Identify which cell holds the provided text, then report its (x, y) central coordinate. 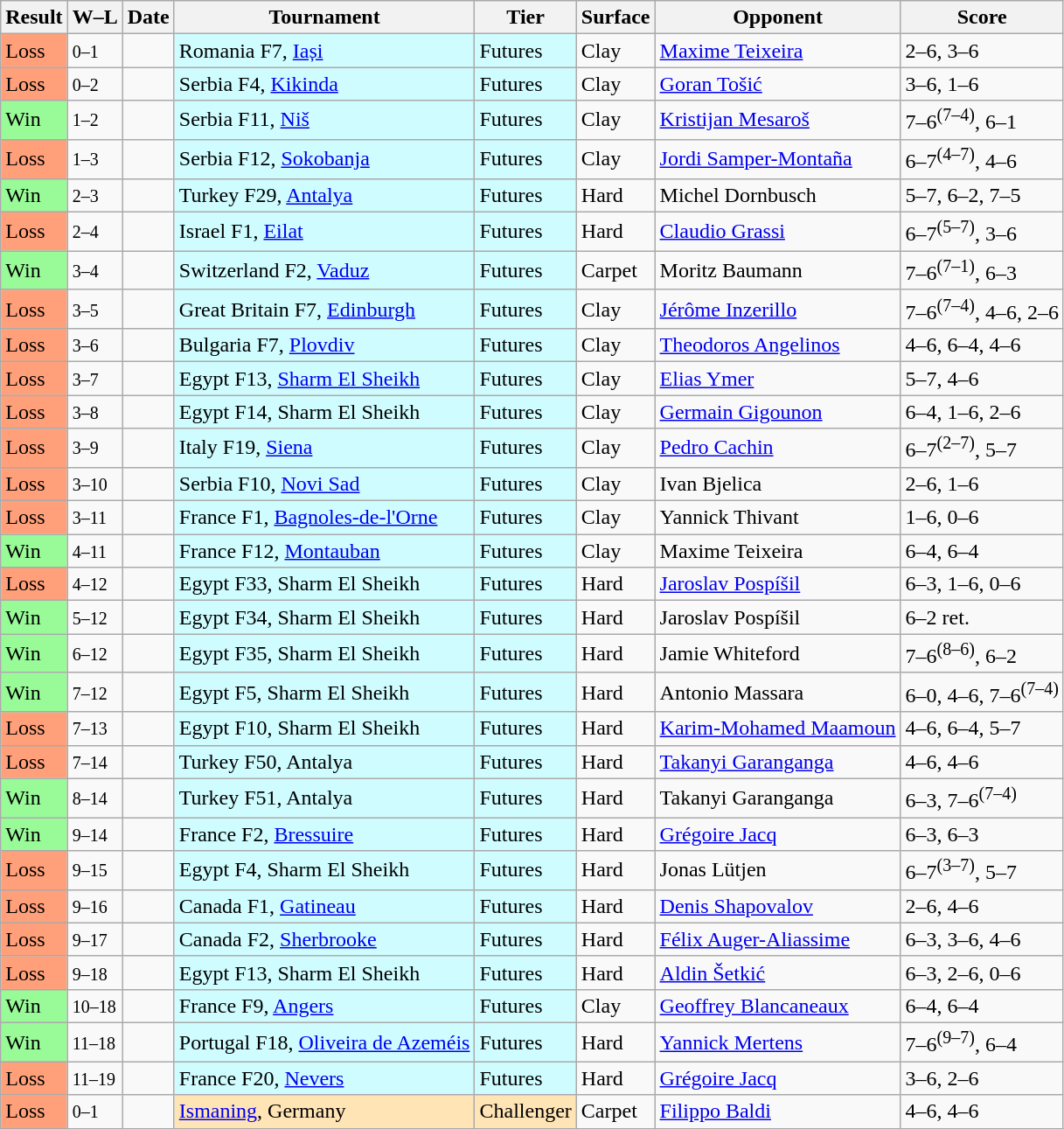
Score (982, 17)
Bulgaria F7, Plovdiv (324, 345)
Egypt F10, Sharm El Sheikh (324, 728)
Surface (615, 17)
0–2 (94, 84)
Turkey F51, Antalya (324, 798)
6–3, 2–6, 0–6 (982, 972)
9–14 (94, 834)
1–2 (94, 121)
Egypt F5, Sharm El Sheikh (324, 693)
Denis Shapovalov (778, 906)
Félix Auger-Aliassime (778, 939)
Egypt F35, Sharm El Sheikh (324, 654)
Karim-Mohamed Maamoun (778, 728)
9–16 (94, 906)
9–17 (94, 939)
Egypt F14, Sharm El Sheikh (324, 412)
Tier (525, 17)
France F9, Angers (324, 1006)
Jamie Whiteford (778, 654)
Egypt F34, Sharm El Sheikh (324, 617)
7–12 (94, 693)
3–6, 2–6 (982, 1078)
6–7(3–7), 5–7 (982, 871)
Claudio Grassi (778, 231)
6–7(2–7), 5–7 (982, 448)
Serbia F10, Novi Sad (324, 484)
6–7(4–7), 4–6 (982, 159)
Egypt F33, Sharm El Sheikh (324, 584)
Kristijan Mesaroš (778, 121)
7–13 (94, 728)
7–6(7–4), 4–6, 2–6 (982, 310)
4–6, 6–4, 5–7 (982, 728)
6–3, 3–6, 4–6 (982, 939)
7–14 (94, 762)
France F2, Bressuire (324, 834)
Moritz Baumann (778, 271)
Theodoros Angelinos (778, 345)
3–11 (94, 518)
Great Britain F7, Edinburgh (324, 310)
11–19 (94, 1078)
Ivan Bjelica (778, 484)
Opponent (778, 17)
8–14 (94, 798)
Date (149, 17)
Jordi Samper-Montaña (778, 159)
France F12, Montauban (324, 551)
Turkey F50, Antalya (324, 762)
Yannick Mertens (778, 1042)
Michel Dornbusch (778, 195)
Germain Gigounon (778, 412)
4–11 (94, 551)
3–10 (94, 484)
11–18 (94, 1042)
Ismaning, Germany (324, 1112)
Goran Tošić (778, 84)
Jérôme Inzerillo (778, 310)
Turkey F29, Antalya (324, 195)
Pedro Cachin (778, 448)
7–6(7–4), 6–1 (982, 121)
Serbia F12, Sokobanja (324, 159)
Elias Ymer (778, 379)
7–6(8–6), 6–2 (982, 654)
2–3 (94, 195)
Result (34, 17)
2–4 (94, 231)
6–12 (94, 654)
4–6, 6–4, 4–6 (982, 345)
Jonas Lütjen (778, 871)
1–6, 0–6 (982, 518)
5–7, 4–6 (982, 379)
6–3, 1–6, 0–6 (982, 584)
3–6 (94, 345)
6–0, 4–6, 7–6(7–4) (982, 693)
Geoffrey Blancaneaux (778, 1006)
France F1, Bagnoles-de-l'Orne (324, 518)
3–4 (94, 271)
Challenger (525, 1112)
7–6(9–7), 6–4 (982, 1042)
4–12 (94, 584)
3–9 (94, 448)
6–2 ret. (982, 617)
W–L (94, 17)
Romania F7, Iași (324, 51)
3–6, 1–6 (982, 84)
Canada F1, Gatineau (324, 906)
5–7, 6–2, 7–5 (982, 195)
1–3 (94, 159)
Filippo Baldi (778, 1112)
Tournament (324, 17)
3–7 (94, 379)
Serbia F11, Niš (324, 121)
Israel F1, Eilat (324, 231)
2–6, 1–6 (982, 484)
2–6, 4–6 (982, 906)
Egypt F4, Sharm El Sheikh (324, 871)
9–15 (94, 871)
6–4, 1–6, 2–6 (982, 412)
Aldin Šetkić (778, 972)
5–12 (94, 617)
Canada F2, Sherbrooke (324, 939)
3–8 (94, 412)
6–7(5–7), 3–6 (982, 231)
3–5 (94, 310)
10–18 (94, 1006)
6–3, 6–3 (982, 834)
Yannick Thivant (778, 518)
Italy F19, Siena (324, 448)
2–6, 3–6 (982, 51)
7–6(7–1), 6–3 (982, 271)
Portugal F18, Oliveira de Azeméis (324, 1042)
Antonio Massara (778, 693)
6–3, 7–6(7–4) (982, 798)
France F20, Nevers (324, 1078)
9–18 (94, 972)
Switzerland F2, Vaduz (324, 271)
Serbia F4, Kikinda (324, 84)
